Capture the cell that displays the provided text and extract its [x, y] central coordinate. 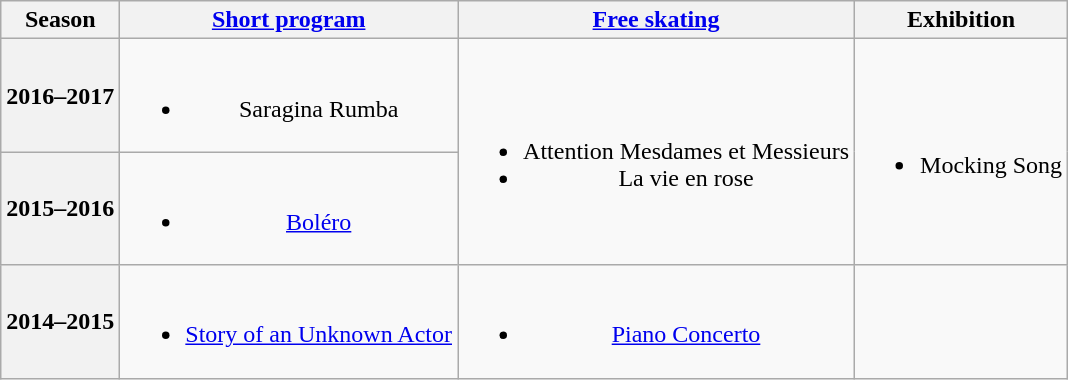
Story of an Unknown Actor [289, 322]
Saragina Rumba [289, 96]
Mocking Song [962, 152]
Boléro [289, 208]
2015–2016 [60, 208]
2014–2015 [60, 322]
Exhibition [962, 20]
Piano Concerto [656, 322]
2016–2017 [60, 96]
Short program [289, 20]
Season [60, 20]
Attention Mesdames et Messieurs La vie en rose [656, 152]
Free skating [656, 20]
